Return [x, y] of the center of cell containing provided text 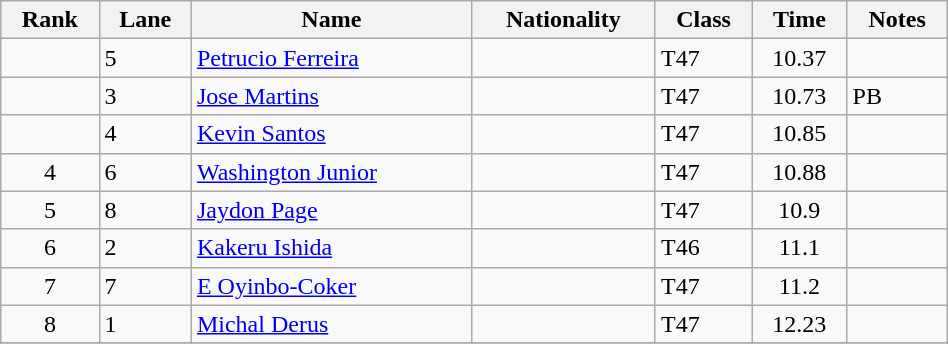
Nationality [563, 20]
Jaydon Page [331, 210]
PB [897, 96]
12.23 [800, 324]
Notes [897, 20]
10.73 [800, 96]
Name [331, 20]
10.37 [800, 58]
Petrucio Ferreira [331, 58]
Class [703, 20]
3 [145, 96]
Kevin Santos [331, 134]
Rank [50, 20]
10.88 [800, 172]
Kakeru Ishida [331, 248]
Lane [145, 20]
10.9 [800, 210]
11.1 [800, 248]
11.2 [800, 286]
Jose Martins [331, 96]
Time [800, 20]
Michal Derus [331, 324]
10.85 [800, 134]
1 [145, 324]
Washington Junior [331, 172]
2 [145, 248]
T46 [703, 248]
E Oyinbo-Coker [331, 286]
